Return [x, y] of the center of cell containing provided text 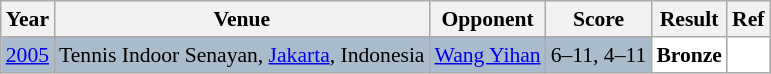
Bronze [689, 55]
Tennis Indoor Senayan, Jakarta, Indonesia [242, 55]
Score [599, 19]
Opponent [488, 19]
2005 [28, 55]
Year [28, 19]
Venue [242, 19]
Ref [748, 19]
Wang Yihan [488, 55]
Result [689, 19]
6–11, 4–11 [599, 55]
